Return the (x, y) coordinate for the center point of the cell that contains the specified text.  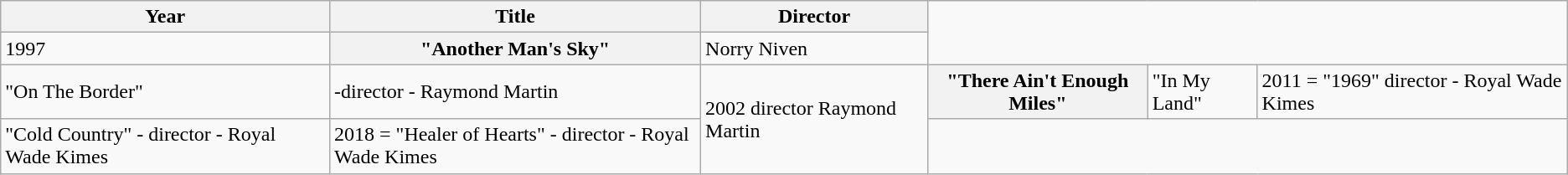
1997 (166, 49)
"Another Man's Sky" (516, 49)
"In My Land" (1203, 92)
Norry Niven (814, 49)
Title (516, 17)
Year (166, 17)
"On The Border" (166, 92)
2002 director Raymond Martin (814, 119)
Director (814, 17)
-director - Raymond Martin (516, 92)
"There Ain't Enough Miles" (1037, 92)
2018 = "Healer of Hearts" - director - Royal Wade Kimes (516, 146)
"Cold Country" - director - Royal Wade Kimes (166, 146)
2011 = "1969" director - Royal Wade Kimes (1412, 92)
